Extract the (x, y) coordinate from the center of the cell holding the provided text.  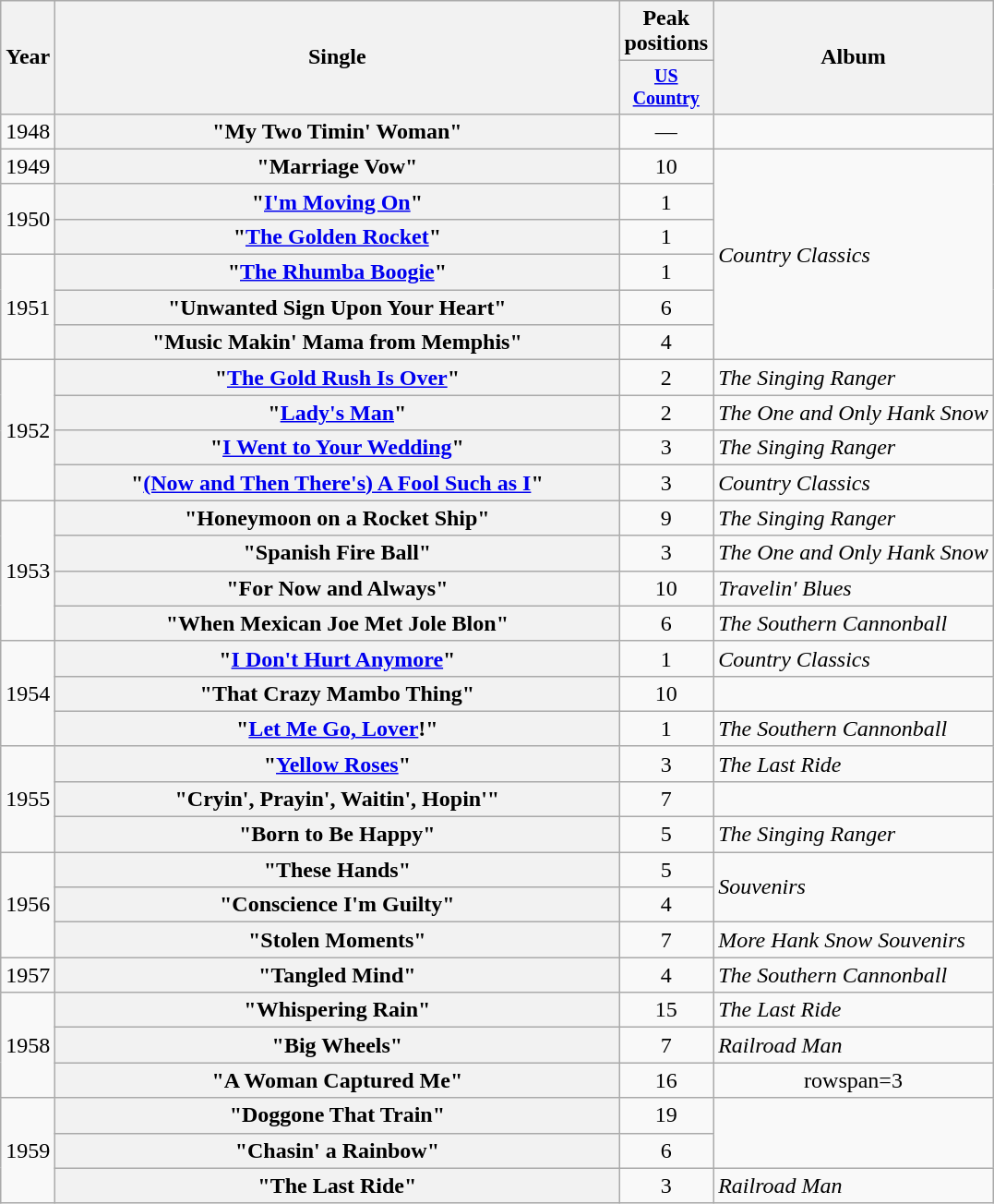
"(Now and Then There's) A Fool Such as I" (338, 483)
"Marriage Vow" (338, 166)
More Hank Snow Souvenirs (854, 940)
9 (666, 518)
"I Don't Hurt Anymore" (338, 658)
Travelin' Blues (854, 588)
"The Golden Rocket" (338, 236)
1951 (28, 307)
"For Now and Always" (338, 588)
"Whispering Rain" (338, 1010)
— (666, 131)
Souvenirs (854, 887)
1953 (28, 571)
"The Last Ride" (338, 1186)
1959 (28, 1150)
US Country (666, 87)
"Born to Be Happy" (338, 835)
Year (28, 57)
1957 (28, 975)
"Conscience I'm Guilty" (338, 905)
"Chasin' a Rainbow" (338, 1150)
15 (666, 1010)
"Let Me Go, Lover!" (338, 728)
"Lady's Man" (338, 413)
"Music Makin' Mama from Memphis" (338, 343)
1955 (28, 799)
"Stolen Moments" (338, 940)
"I Went to Your Wedding" (338, 448)
"My Two Timin' Woman" (338, 131)
"A Woman Captured Me" (338, 1080)
19 (666, 1115)
1950 (28, 219)
"Yellow Roses" (338, 764)
"When Mexican Joe Met Jole Blon" (338, 623)
"These Hands" (338, 870)
1954 (28, 693)
Album (854, 57)
"I'm Moving On" (338, 201)
"Doggone That Train" (338, 1115)
rowspan=3 (854, 1080)
Peakpositions (666, 31)
1948 (28, 131)
"Cryin', Prayin', Waitin', Hopin'" (338, 799)
1958 (28, 1045)
"The Gold Rush Is Over" (338, 378)
Single (338, 57)
"Tangled Mind" (338, 975)
1956 (28, 905)
"The Rhumba Boogie" (338, 272)
1952 (28, 430)
"Spanish Fire Ball" (338, 553)
"Big Wheels" (338, 1045)
"Unwanted Sign Upon Your Heart" (338, 307)
1949 (28, 166)
"Honeymoon on a Rocket Ship" (338, 518)
16 (666, 1080)
"That Crazy Mambo Thing" (338, 693)
